Output the [x, y] coordinate of the center of the cell containing the given text.  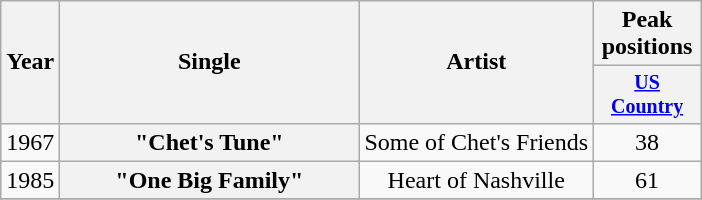
Year [30, 62]
US Country [648, 94]
"One Big Family" [210, 180]
1967 [30, 142]
Artist [476, 62]
38 [648, 142]
61 [648, 180]
Peak positions [648, 34]
Single [210, 62]
1985 [30, 180]
"Chet's Tune" [210, 142]
Heart of Nashville [476, 180]
Some of Chet's Friends [476, 142]
